Find where the given text appears and provide that cell's center as (x, y) coordinate. 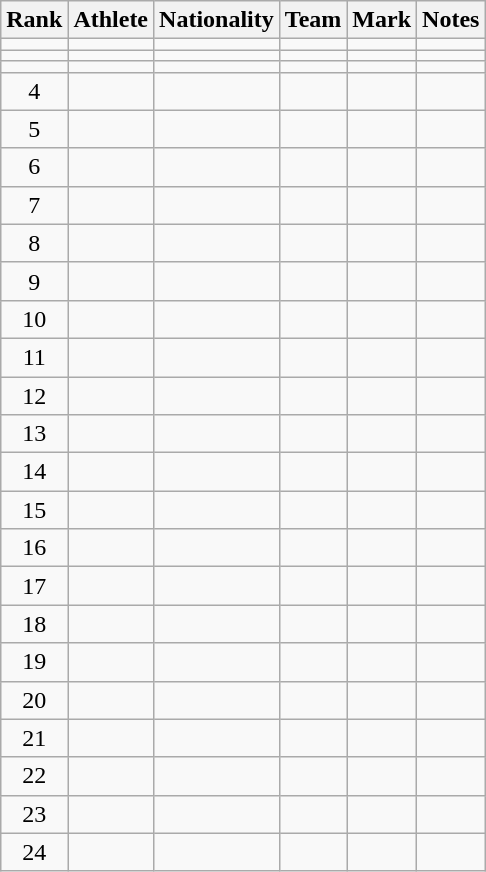
12 (34, 395)
9 (34, 281)
15 (34, 510)
11 (34, 357)
23 (34, 814)
Rank (34, 20)
Nationality (217, 20)
7 (34, 205)
24 (34, 852)
18 (34, 624)
21 (34, 738)
Team (313, 20)
4 (34, 91)
8 (34, 243)
17 (34, 586)
Mark (382, 20)
Athlete (111, 20)
5 (34, 129)
22 (34, 776)
Notes (451, 20)
20 (34, 700)
13 (34, 434)
16 (34, 548)
6 (34, 167)
10 (34, 319)
14 (34, 472)
19 (34, 662)
